From the cell containing the given text, extract its center point as [x, y] coordinate. 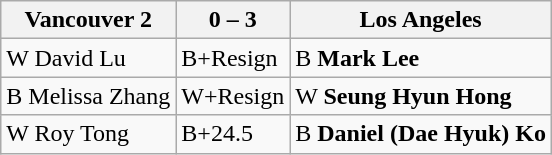
W Roy Tong [88, 134]
B Melissa Zhang [88, 96]
B Mark Lee [421, 58]
Los Angeles [421, 20]
0 – 3 [233, 20]
Vancouver 2 [88, 20]
B+Resign [233, 58]
W+Resign [233, 96]
B Daniel (Dae Hyuk) Ko [421, 134]
W David Lu [88, 58]
W Seung Hyun Hong [421, 96]
B+24.5 [233, 134]
